Scan for the cell matching the given text and deliver its (X, Y) coordinate at center. 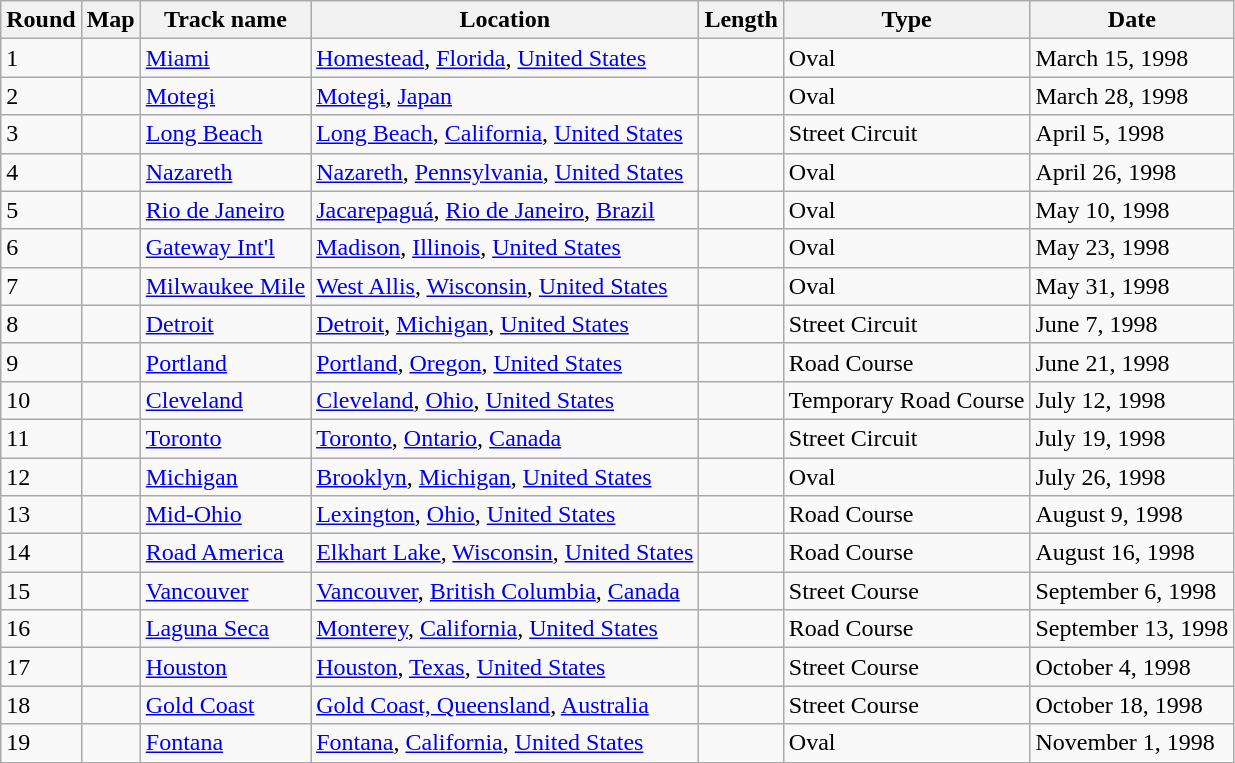
Fontana, California, United States (505, 743)
Map (110, 20)
June 7, 1998 (1132, 324)
Fontana (225, 743)
October 18, 1998 (1132, 705)
Date (1132, 20)
May 23, 1998 (1132, 248)
Laguna Seca (225, 629)
Jacarepaguá, Rio de Janeiro, Brazil (505, 210)
10 (41, 400)
May 10, 1998 (1132, 210)
Type (906, 20)
Rio de Janeiro (225, 210)
March 15, 1998 (1132, 58)
Motegi, Japan (505, 96)
Miami (225, 58)
Vancouver (225, 591)
Detroit, Michigan, United States (505, 324)
Portland (225, 362)
Nazareth, Pennsylvania, United States (505, 172)
Gold Coast, Queensland, Australia (505, 705)
18 (41, 705)
13 (41, 515)
Nazareth (225, 172)
7 (41, 286)
Motegi (225, 96)
August 9, 1998 (1132, 515)
Mid-Ohio (225, 515)
11 (41, 438)
6 (41, 248)
Track name (225, 20)
April 26, 1998 (1132, 172)
September 6, 1998 (1132, 591)
Monterey, California, United States (505, 629)
Portland, Oregon, United States (505, 362)
Length (741, 20)
Houston, Texas, United States (505, 667)
14 (41, 553)
July 26, 1998 (1132, 477)
Michigan (225, 477)
Detroit (225, 324)
15 (41, 591)
March 28, 1998 (1132, 96)
Elkhart Lake, Wisconsin, United States (505, 553)
November 1, 1998 (1132, 743)
Lexington, Ohio, United States (505, 515)
West Allis, Wisconsin, United States (505, 286)
April 5, 1998 (1132, 134)
Gateway Int'l (225, 248)
Long Beach, California, United States (505, 134)
Temporary Road Course (906, 400)
Location (505, 20)
1 (41, 58)
17 (41, 667)
8 (41, 324)
October 4, 1998 (1132, 667)
June 21, 1998 (1132, 362)
Cleveland, Ohio, United States (505, 400)
Road America (225, 553)
Houston (225, 667)
3 (41, 134)
July 19, 1998 (1132, 438)
Toronto, Ontario, Canada (505, 438)
16 (41, 629)
12 (41, 477)
Cleveland (225, 400)
August 16, 1998 (1132, 553)
19 (41, 743)
9 (41, 362)
July 12, 1998 (1132, 400)
2 (41, 96)
5 (41, 210)
September 13, 1998 (1132, 629)
Brooklyn, Michigan, United States (505, 477)
4 (41, 172)
May 31, 1998 (1132, 286)
Long Beach (225, 134)
Gold Coast (225, 705)
Madison, Illinois, United States (505, 248)
Toronto (225, 438)
Homestead, Florida, United States (505, 58)
Milwaukee Mile (225, 286)
Vancouver, British Columbia, Canada (505, 591)
Round (41, 20)
